Search for the cell housing the specified text and yield its (x, y) center coordinate. 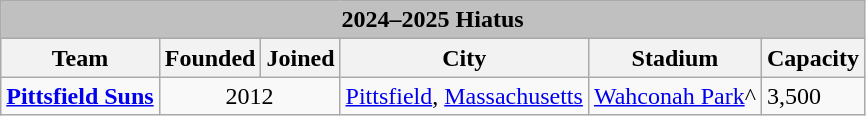
City (464, 58)
Wahconah Park^ (674, 96)
Capacity (812, 58)
Team (80, 58)
3,500 (812, 96)
2024–2025 Hiatus (433, 20)
Stadium (674, 58)
2012 (250, 96)
Pittsfield, Massachusetts (464, 96)
Joined (300, 58)
Pittsfield Suns (80, 96)
Founded (210, 58)
